Search for the cell housing the specified text and yield its (x, y) center coordinate. 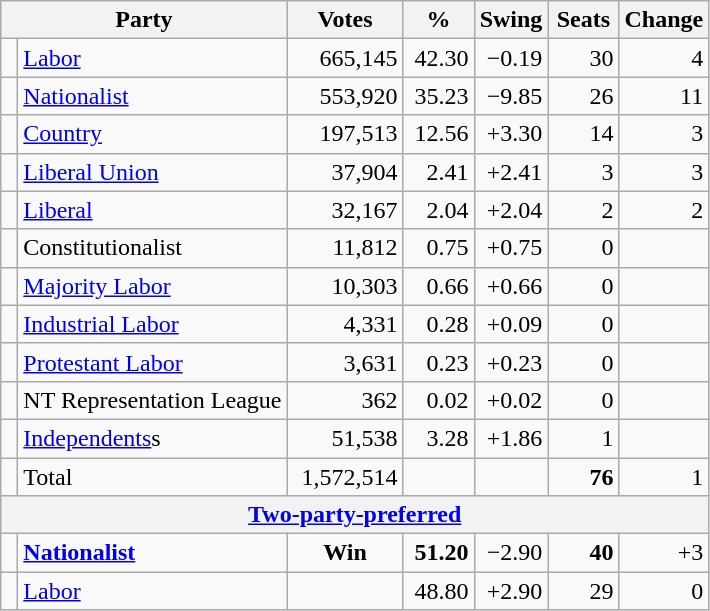
2.41 (438, 172)
197,513 (345, 134)
Industrial Labor (152, 324)
Total (152, 477)
40 (584, 553)
+3 (664, 553)
Change (664, 20)
12.56 (438, 134)
Win (345, 553)
362 (345, 400)
1,572,514 (345, 477)
3.28 (438, 438)
+2.04 (511, 210)
Constitutionalist (152, 248)
29 (584, 591)
−9.85 (511, 96)
0.75 (438, 248)
+0.66 (511, 286)
+2.41 (511, 172)
Majority Labor (152, 286)
26 (584, 96)
+0.23 (511, 362)
Liberal Union (152, 172)
+3.30 (511, 134)
NT Representation League (152, 400)
Party (144, 20)
Protestant Labor (152, 362)
Country (152, 134)
35.23 (438, 96)
665,145 (345, 58)
0.23 (438, 362)
30 (584, 58)
0.02 (438, 400)
+2.90 (511, 591)
Independentss (152, 438)
37,904 (345, 172)
0.28 (438, 324)
32,167 (345, 210)
Liberal (152, 210)
+0.09 (511, 324)
3,631 (345, 362)
2.04 (438, 210)
Two-party-preferred (355, 515)
42.30 (438, 58)
+0.75 (511, 248)
4,331 (345, 324)
11 (664, 96)
10,303 (345, 286)
11,812 (345, 248)
4 (664, 58)
553,920 (345, 96)
14 (584, 134)
48.80 (438, 591)
Seats (584, 20)
% (438, 20)
51.20 (438, 553)
−0.19 (511, 58)
0.66 (438, 286)
Swing (511, 20)
+1.86 (511, 438)
Votes (345, 20)
51,538 (345, 438)
+0.02 (511, 400)
−2.90 (511, 553)
76 (584, 477)
